Identify which cell holds the provided text, then report its (x, y) central coordinate. 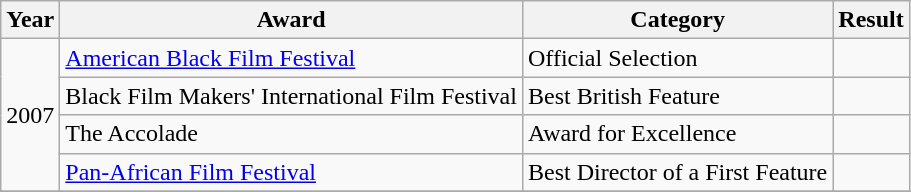
Category (677, 20)
Best British Feature (677, 96)
Award for Excellence (677, 134)
Best Director of a First Feature (677, 172)
Official Selection (677, 58)
Pan-African Film Festival (292, 172)
Year (30, 20)
The Accolade (292, 134)
Award (292, 20)
Result (871, 20)
American Black Film Festival (292, 58)
2007 (30, 115)
Black Film Makers' International Film Festival (292, 96)
